Detect which cell encompasses the target text, then output its (x, y) center coordinate. 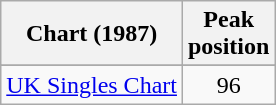
Chart (1987) (92, 34)
96 (228, 85)
Peakposition (228, 34)
UK Singles Chart (92, 85)
